Find where the given text appears and provide that cell's center as (x, y) coordinate. 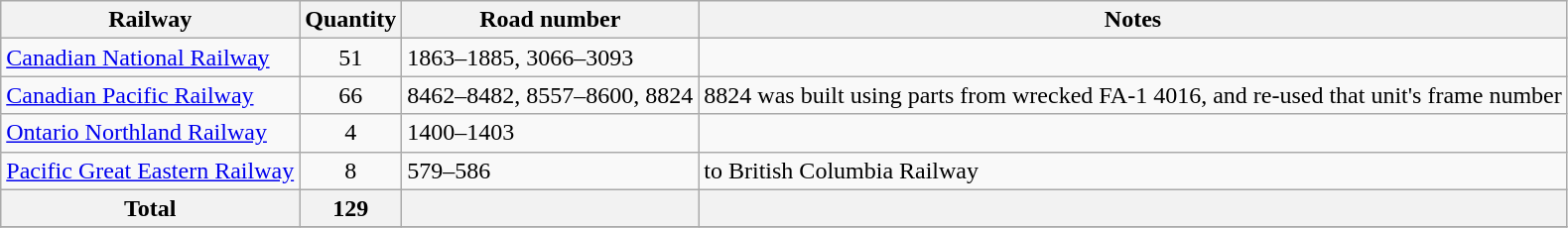
8462–8482, 8557–8600, 8824 (550, 95)
1400–1403 (550, 133)
Total (151, 208)
Ontario Northland Railway (151, 133)
Railway (151, 20)
4 (351, 133)
Pacific Great Eastern Railway (151, 171)
8824 was built using parts from wrecked FA-1 4016, and re-used that unit's frame number (1133, 95)
579–586 (550, 171)
Quantity (351, 20)
1863–1885, 3066–3093 (550, 57)
8 (351, 171)
66 (351, 95)
51 (351, 57)
Canadian Pacific Railway (151, 95)
Notes (1133, 20)
129 (351, 208)
Road number (550, 20)
to British Columbia Railway (1133, 171)
Canadian National Railway (151, 57)
